From the cell containing the given text, extract its center point as [x, y] coordinate. 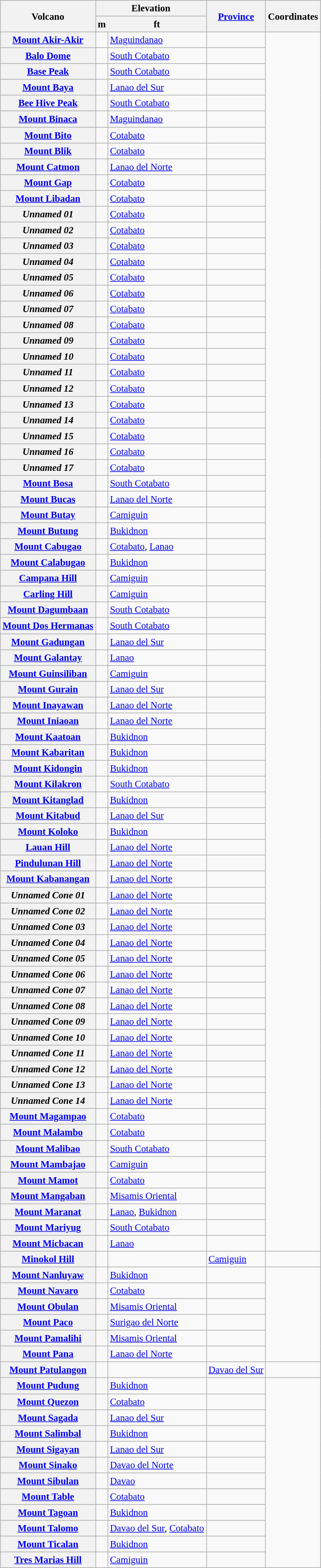
Unnamed Cone 08 [48, 1006]
Mount Gap [48, 182]
Mount Butung [48, 531]
Mount Kitabud [48, 816]
Mount Kabanangan [48, 879]
Mount Sigayan [48, 1449]
Mount Pudung [48, 1386]
Unnamed Cone 01 [48, 895]
Davao [157, 1481]
Mount Tagoan [48, 1512]
Unnamed 08 [48, 325]
Mount Kaatoan [48, 737]
Mount Quezon [48, 1402]
Province [236, 16]
Unnamed 10 [48, 357]
Base Peak [48, 72]
Mount Akir-Akir [48, 40]
Mount Dos Hermanas [48, 626]
Mount Salimbal [48, 1433]
Unnamed Cone 13 [48, 1085]
ft [157, 24]
Unnamed 05 [48, 278]
Mount Catmon [48, 167]
Mount Sagada [48, 1418]
Lauan Hill [48, 847]
Mount Paco [48, 1322]
Coordinates [293, 16]
Mount Butay [48, 515]
Unnamed Cone 09 [48, 1022]
Unnamed 03 [48, 246]
Mount Bito [48, 135]
Mount Pana [48, 1354]
Mount Iniaoan [48, 721]
Mount Guinsiliban [48, 673]
Mount Gurain [48, 689]
Unnamed 14 [48, 420]
Unnamed Cone 11 [48, 1053]
Mount Maranat [48, 1212]
Mount Malambo [48, 1133]
Mount Malibao [48, 1149]
Mount Micbacan [48, 1243]
Mount Mamot [48, 1180]
Mount Dagumbaan [48, 610]
Mount Kabaritan [48, 753]
Unnamed Cone 12 [48, 1069]
Unnamed 16 [48, 452]
Mount Bucas [48, 499]
Carling Hill [48, 594]
Mount Talomo [48, 1528]
Tres Marias Hill [48, 1560]
Balo Dome [48, 56]
Mount Kidongin [48, 768]
Unnamed 01 [48, 214]
Mount Sibulan [48, 1481]
Mount Kitanglad [48, 800]
Mount Pamalihi [48, 1338]
Mount Patulangon [48, 1370]
Mount Calabugao [48, 563]
Mount Gadungan [48, 642]
Mount Cabugao [48, 547]
Mount Navaro [48, 1291]
Davao del Norte [157, 1465]
Mount Ticalan [48, 1544]
Mount Binaca [48, 119]
Mount Mangaban [48, 1196]
Mount Magampao [48, 1117]
Unnamed 07 [48, 309]
Unnamed Cone 04 [48, 943]
Campana Hill [48, 578]
Mount Inayawan [48, 705]
Unnamed Cone 07 [48, 990]
Bee Hive Peak [48, 103]
Minokol Hill [48, 1259]
Mount Libadan [48, 198]
Unnamed Cone 03 [48, 927]
Unnamed 12 [48, 388]
Pindulunan Hill [48, 863]
Unnamed 06 [48, 294]
Mount Mariyug [48, 1228]
Davao del Sur [236, 1370]
Unnamed 02 [48, 230]
Unnamed 17 [48, 467]
Mount Mambajao [48, 1164]
Mount Nanluyaw [48, 1275]
Mount Kilakron [48, 784]
Mount Bosa [48, 483]
m [101, 24]
Davao del Sur, Cotabato [157, 1528]
Mount Galantay [48, 657]
Cotabato, Lanao [157, 547]
Mount Table [48, 1497]
Unnamed 09 [48, 341]
Elevation [151, 8]
Surigao del Norte [157, 1322]
Unnamed 11 [48, 373]
Unnamed 15 [48, 436]
Mount Sinako [48, 1465]
Unnamed Cone 06 [48, 974]
Lanao, Bukidnon [157, 1212]
Unnamed Cone 05 [48, 959]
Mount Koloko [48, 832]
Mount Obulan [48, 1307]
Unnamed 04 [48, 262]
Unnamed Cone 02 [48, 911]
Unnamed Cone 10 [48, 1038]
Mount Blik [48, 151]
Unnamed Cone 14 [48, 1101]
Mount Baya [48, 88]
Volcano [48, 16]
Unnamed 13 [48, 404]
